Pinpoint the cell where the given text exists, returning its (x, y) midpoint coordinate. 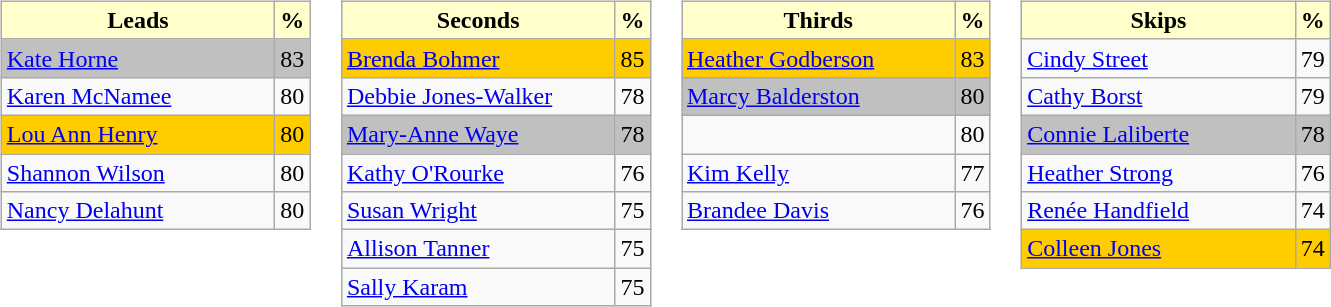
Cindy Street (1159, 58)
85 (632, 58)
Skips (1159, 20)
Kate Horne (138, 58)
Cathy Borst (1159, 96)
Allison Tanner (478, 249)
Shannon Wilson (138, 173)
Brenda Bohmer (478, 58)
Heather Godberson (819, 58)
Brandee Davis (819, 211)
Kathy O'Rourke (478, 173)
Mary-Anne Waye (478, 134)
Renée Handfield (1159, 211)
Seconds (478, 20)
Lou Ann Henry (138, 134)
Colleen Jones (1159, 249)
Thirds (819, 20)
Marcy Balderston (819, 96)
77 (972, 173)
Leads (138, 20)
Heather Strong (1159, 173)
Connie Laliberte (1159, 134)
Nancy Delahunt (138, 211)
Sally Karam (478, 287)
Kim Kelly (819, 173)
Karen McNamee (138, 96)
Susan Wright (478, 211)
Debbie Jones-Walker (478, 96)
